Locate the cell with the specified text and output its (x, y) center coordinate. 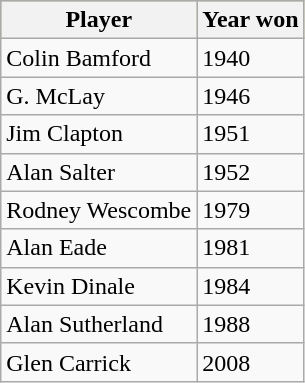
Alan Eade (99, 248)
G. McLay (99, 96)
1946 (250, 96)
1979 (250, 210)
1981 (250, 248)
Player (99, 20)
Jim Clapton (99, 134)
Kevin Dinale (99, 286)
1952 (250, 172)
Colin Bamford (99, 58)
Alan Salter (99, 172)
Glen Carrick (99, 362)
Year won (250, 20)
1988 (250, 324)
1951 (250, 134)
1984 (250, 286)
1940 (250, 58)
Rodney Wescombe (99, 210)
Alan Sutherland (99, 324)
2008 (250, 362)
